From the cell containing the given text, extract its center point as (x, y) coordinate. 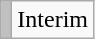
Interim (53, 20)
